Scan for the cell matching the given text and deliver its [x, y] coordinate at center. 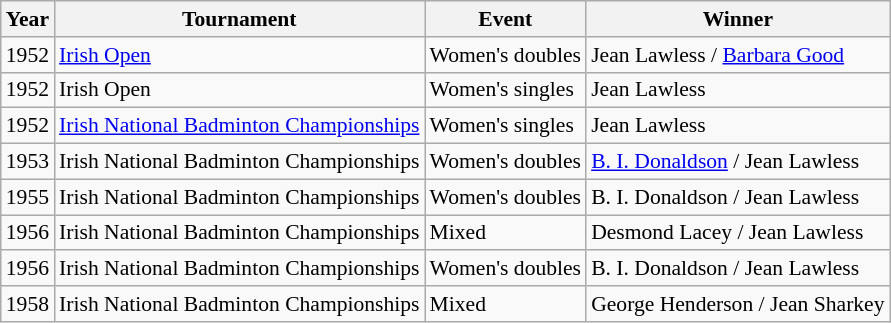
Jean Lawless / Barbara Good [738, 55]
1953 [28, 162]
Tournament [239, 19]
Winner [738, 19]
George Henderson / Jean Sharkey [738, 304]
1958 [28, 304]
Year [28, 19]
1955 [28, 197]
Event [506, 19]
Desmond Lacey / Jean Lawless [738, 233]
